Scan for the cell matching the given text and deliver its (x, y) coordinate at center. 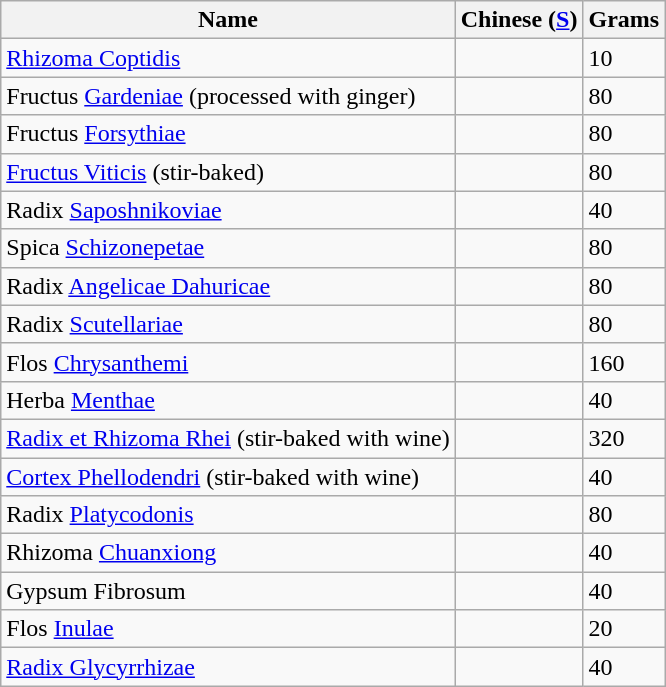
Gypsum Fibrosum (228, 591)
Chinese (S) (519, 20)
Rhizoma Coptidis (228, 58)
Herba Menthae (228, 400)
Rhizoma Chuanxiong (228, 553)
Fructus Viticis (stir-baked) (228, 172)
Name (228, 20)
Radix et Rhizoma Rhei (stir-baked with wine) (228, 438)
320 (624, 438)
Flos Chrysanthemi (228, 362)
Radix Glycyrrhizae (228, 667)
Flos Inulae (228, 629)
Radix Scutellariae (228, 324)
Spica Schizonepetae (228, 248)
Cortex Phellodendri (stir-baked with wine) (228, 477)
20 (624, 629)
10 (624, 58)
Fructus Forsythiae (228, 134)
160 (624, 362)
Grams (624, 20)
Radix Angelicae Dahuricae (228, 286)
Radix Saposhnikoviae (228, 210)
Fructus Gardeniae (processed with ginger) (228, 96)
Radix Platycodonis (228, 515)
